Return [x, y] of the center of cell containing provided text 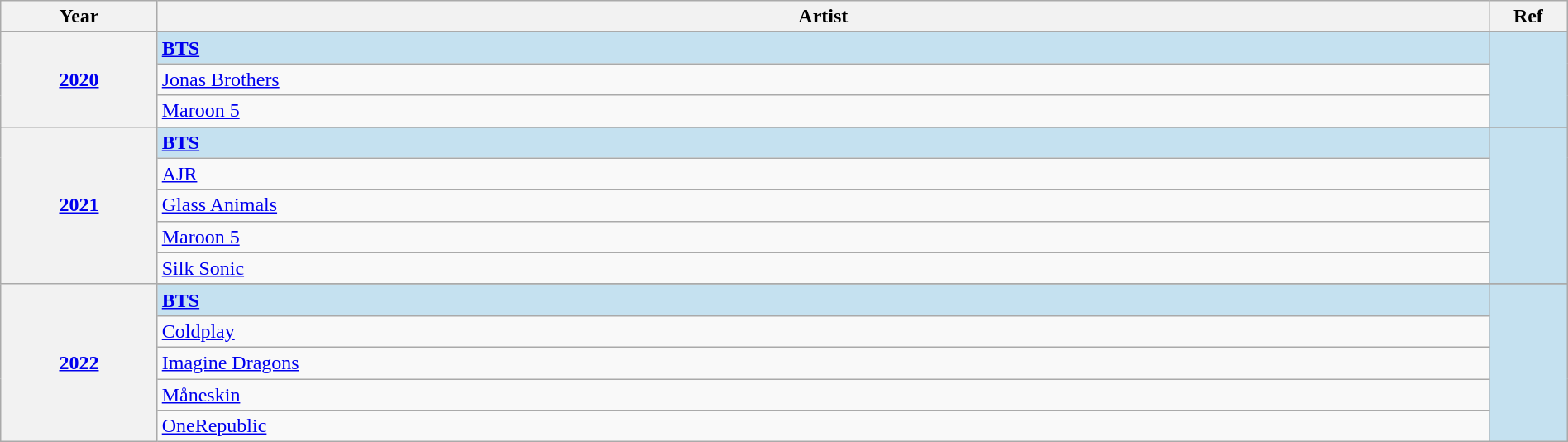
Year [79, 17]
2021 [79, 205]
AJR [823, 174]
Silk Sonic [823, 268]
Måneskin [823, 395]
Artist [823, 17]
Jonas Brothers [823, 79]
Glass Animals [823, 205]
OneRepublic [823, 426]
2020 [79, 79]
Ref [1528, 17]
2022 [79, 363]
Imagine Dragons [823, 363]
Coldplay [823, 331]
